Search for the cell housing the specified text and yield its (X, Y) center coordinate. 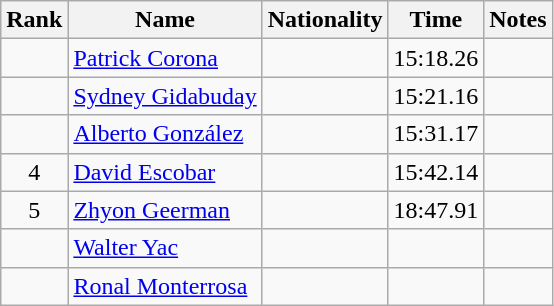
15:31.17 (436, 134)
Zhyon Geerman (165, 210)
Name (165, 20)
Walter Yac (165, 248)
15:42.14 (436, 172)
Ronal Monterrosa (165, 286)
Time (436, 20)
Alberto González (165, 134)
Rank (34, 20)
15:21.16 (436, 96)
David Escobar (165, 172)
Patrick Corona (165, 58)
4 (34, 172)
Sydney Gidabuday (165, 96)
Nationality (325, 20)
5 (34, 210)
15:18.26 (436, 58)
18:47.91 (436, 210)
Notes (518, 20)
